From the cell containing the given text, extract its center point as (x, y) coordinate. 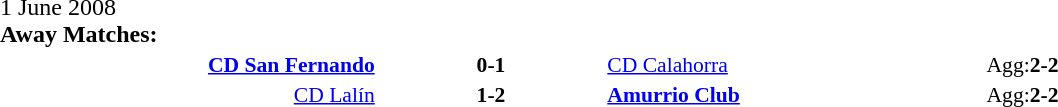
CD Calahorra (795, 64)
0-1 (492, 64)
